Detect which cell encompasses the target text, then output its (X, Y) center coordinate. 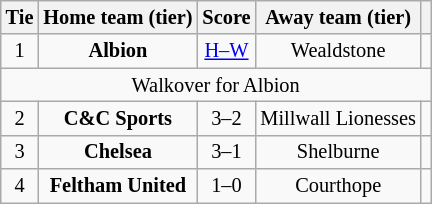
Courthope (338, 186)
H–W (226, 51)
Millwall Lionesses (338, 118)
Score (226, 17)
Shelburne (338, 152)
Wealdstone (338, 51)
Home team (tier) (118, 17)
Chelsea (118, 152)
4 (20, 186)
1 (20, 51)
3 (20, 152)
Albion (118, 51)
3–2 (226, 118)
1–0 (226, 186)
3–1 (226, 152)
2 (20, 118)
Away team (tier) (338, 17)
Walkover for Albion (216, 85)
Feltham United (118, 186)
C&C Sports (118, 118)
Tie (20, 17)
